From the cell containing the given text, extract its center point as (X, Y) coordinate. 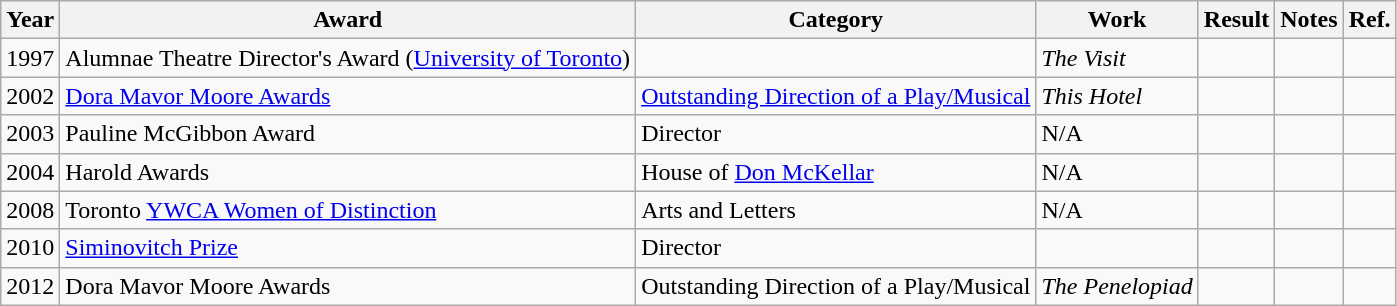
Arts and Letters (836, 210)
Pauline McGibbon Award (348, 134)
Year (30, 20)
Work (1117, 20)
2012 (30, 286)
Ref. (1370, 20)
Notes (1309, 20)
1997 (30, 58)
Harold Awards (348, 172)
2002 (30, 96)
This Hotel (1117, 96)
The Penelopiad (1117, 286)
The Visit (1117, 58)
2008 (30, 210)
Toronto YWCA Women of Distinction (348, 210)
2010 (30, 248)
2003 (30, 134)
Siminovitch Prize (348, 248)
Award (348, 20)
2004 (30, 172)
House of Don McKellar (836, 172)
Result (1236, 20)
Alumnae Theatre Director's Award (University of Toronto) (348, 58)
Category (836, 20)
